Output the (X, Y) coordinate of the center of the cell containing the given text.  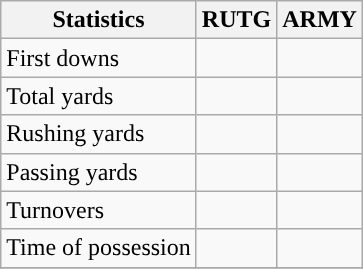
Turnovers (99, 210)
Passing yards (99, 172)
RUTG (236, 20)
Statistics (99, 20)
Rushing yards (99, 134)
First downs (99, 58)
Time of possession (99, 248)
Total yards (99, 96)
ARMY (320, 20)
